Output the (x, y) coordinate of the center of the cell containing the given text.  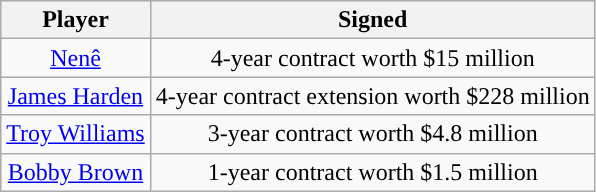
Player (76, 20)
1-year contract worth $1.5 million (372, 172)
Nenê (76, 58)
Signed (372, 20)
Bobby Brown (76, 172)
4-year contract extension worth $228 million (372, 96)
James Harden (76, 96)
3-year contract worth $4.8 million (372, 134)
4-year contract worth $15 million (372, 58)
Troy Williams (76, 134)
